Pinpoint the cell where the given text exists, returning its [X, Y] midpoint coordinate. 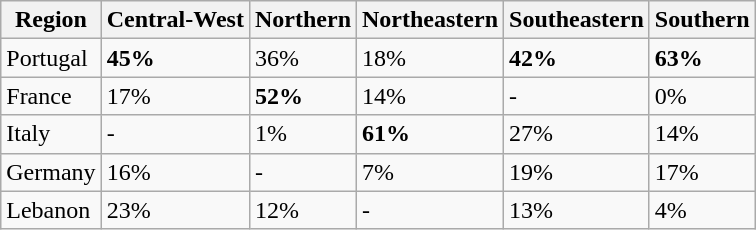
63% [702, 58]
61% [430, 134]
23% [175, 210]
Region [51, 20]
France [51, 96]
18% [430, 58]
12% [302, 210]
7% [430, 172]
1% [302, 134]
19% [577, 172]
45% [175, 58]
0% [702, 96]
Lebanon [51, 210]
36% [302, 58]
Northeastern [430, 20]
16% [175, 172]
Northern [302, 20]
Portugal [51, 58]
Southern [702, 20]
13% [577, 210]
4% [702, 210]
Italy [51, 134]
42% [577, 58]
Germany [51, 172]
27% [577, 134]
Central-West [175, 20]
52% [302, 96]
Southeastern [577, 20]
